From the cell containing the given text, extract its center point as (X, Y) coordinate. 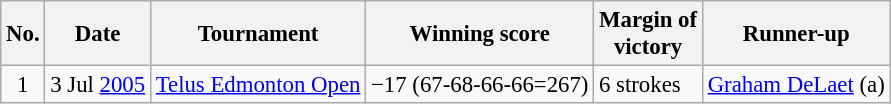
−17 (67-68-66-66=267) (480, 85)
Telus Edmonton Open (258, 85)
Winning score (480, 34)
Margin ofvictory (648, 34)
Date (98, 34)
6 strokes (648, 85)
Runner-up (796, 34)
1 (23, 85)
No. (23, 34)
Tournament (258, 34)
3 Jul 2005 (98, 85)
Graham DeLaet (a) (796, 85)
